Return the (x, y) coordinate for the center point of the cell that contains the specified text.  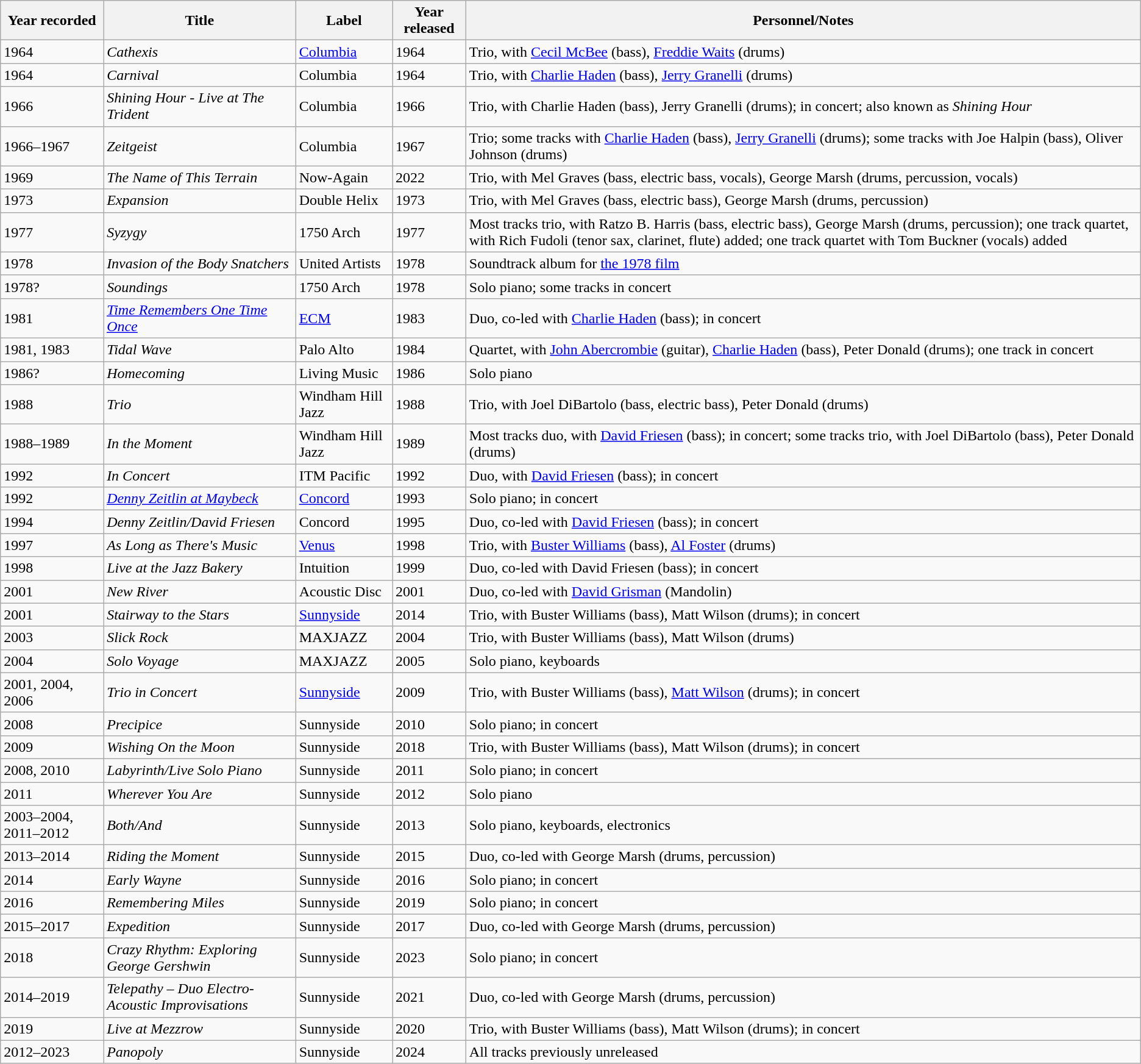
Stairway to the Stars (200, 615)
1999 (429, 568)
Living Music (344, 373)
Trio, with Buster Williams (bass), Al Foster (drums) (803, 545)
1981, 1983 (52, 349)
2014–2019 (52, 998)
Personnel/Notes (803, 21)
Now-Again (344, 177)
2008 (52, 724)
Title (200, 21)
Solo piano, keyboards, electronics (803, 826)
Duo, co-led with Charlie Haden (bass); in concert (803, 318)
Shining Hour - Live at The Trident (200, 106)
Wishing On the Moon (200, 747)
Double Helix (344, 201)
1994 (52, 522)
2001, 2004, 2006 (52, 693)
1986 (429, 373)
Panopoly (200, 1052)
Time Remembers One Time Once (200, 318)
Live at Mezzrow (200, 1029)
Crazy Rhythm: Exploring George Gershwin (200, 957)
2024 (429, 1052)
ECM (344, 318)
2023 (429, 957)
2003–2004, 2011–2012 (52, 826)
1995 (429, 522)
New River (200, 591)
Quartet, with John Abercrombie (guitar), Charlie Haden (bass), Peter Donald (drums); one track in concert (803, 349)
Remembering Miles (200, 903)
1969 (52, 177)
As Long as There's Music (200, 545)
2010 (429, 724)
Homecoming (200, 373)
Trio, with Joel DiBartolo (bass, electric bass), Peter Donald (drums) (803, 405)
Syzygy (200, 232)
Telepathy – Duo Electro-Acoustic Improvisations (200, 998)
Solo Voyage (200, 661)
Riding the Moment (200, 857)
United Artists (344, 263)
1981 (52, 318)
Expedition (200, 926)
Duo, with David Friesen (bass); in concert (803, 476)
Invasion of the Body Snatchers (200, 263)
Live at the Jazz Bakery (200, 568)
2012 (429, 793)
Trio, with Charlie Haden (bass), Jerry Granelli (drums) (803, 75)
All tracks previously unreleased (803, 1052)
Trio, with Cecil McBee (bass), Freddie Waits (drums) (803, 52)
Denny Zeitlin at Maybeck (200, 499)
2012–2023 (52, 1052)
2017 (429, 926)
1989 (429, 444)
Tidal Wave (200, 349)
Labyrinth/Live Solo Piano (200, 770)
Trio, with Mel Graves (bass, electric bass), George Marsh (drums, percussion) (803, 201)
Intuition (344, 568)
1966–1967 (52, 146)
Venus (344, 545)
Palo Alto (344, 349)
In Concert (200, 476)
Trio, with Buster Williams (bass), Matt Wilson (drums) (803, 638)
ITM Pacific (344, 476)
Denny Zeitlin/David Friesen (200, 522)
Year recorded (52, 21)
1988–1989 (52, 444)
Expansion (200, 201)
2003 (52, 638)
2021 (429, 998)
1993 (429, 499)
1967 (429, 146)
Trio, with Charlie Haden (bass), Jerry Granelli (drums); in concert; also known as Shining Hour (803, 106)
Trio, with Mel Graves (bass, electric bass, vocals), George Marsh (drums, percussion, vocals) (803, 177)
2022 (429, 177)
2008, 2010 (52, 770)
2015–2017 (52, 926)
Label (344, 21)
2005 (429, 661)
Zeitgeist (200, 146)
Carnival (200, 75)
2013 (429, 826)
1997 (52, 545)
Trio in Concert (200, 693)
Both/And (200, 826)
Early Wayne (200, 880)
Slick Rock (200, 638)
In the Moment (200, 444)
Solo piano, keyboards (803, 661)
Wherever You Are (200, 793)
Duo, co-led with David Grisman (Mandolin) (803, 591)
The Name of This Terrain (200, 177)
Trio; some tracks with Charlie Haden (bass), Jerry Granelli (drums); some tracks with Joe Halpin (bass), Oliver Johnson (drums) (803, 146)
1984 (429, 349)
Acoustic Disc (344, 591)
Precipice (200, 724)
Trio (200, 405)
Year released (429, 21)
Soundings (200, 287)
Most tracks duo, with David Friesen (bass); in concert; some tracks trio, with Joel DiBartolo (bass), Peter Donald (drums) (803, 444)
1986? (52, 373)
Solo piano; some tracks in concert (803, 287)
1983 (429, 318)
2015 (429, 857)
Cathexis (200, 52)
1978? (52, 287)
2020 (429, 1029)
2013–2014 (52, 857)
Soundtrack album for the 1978 film (803, 263)
